Identify which cell holds the provided text, then report its [x, y] central coordinate. 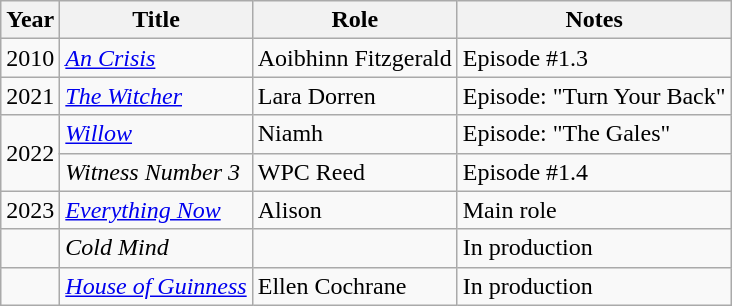
Title [156, 20]
Lara Dorren [354, 96]
Episode #1.4 [594, 172]
Cold Mind [156, 248]
Episode: "The Gales" [594, 134]
WPC Reed [354, 172]
Notes [594, 20]
Year [30, 20]
Main role [594, 210]
Episode: "Turn Your Back" [594, 96]
Niamh [354, 134]
Alison [354, 210]
Role [354, 20]
An Crisis [156, 58]
Aoibhinn Fitzgerald [354, 58]
2010 [30, 58]
Ellen Cochrane [354, 286]
2022 [30, 153]
House of Guinness [156, 286]
2021 [30, 96]
The Witcher [156, 96]
Willow [156, 134]
Witness Number 3 [156, 172]
2023 [30, 210]
Everything Now [156, 210]
Episode #1.3 [594, 58]
